Find where the given text appears and provide that cell's center as (X, Y) coordinate. 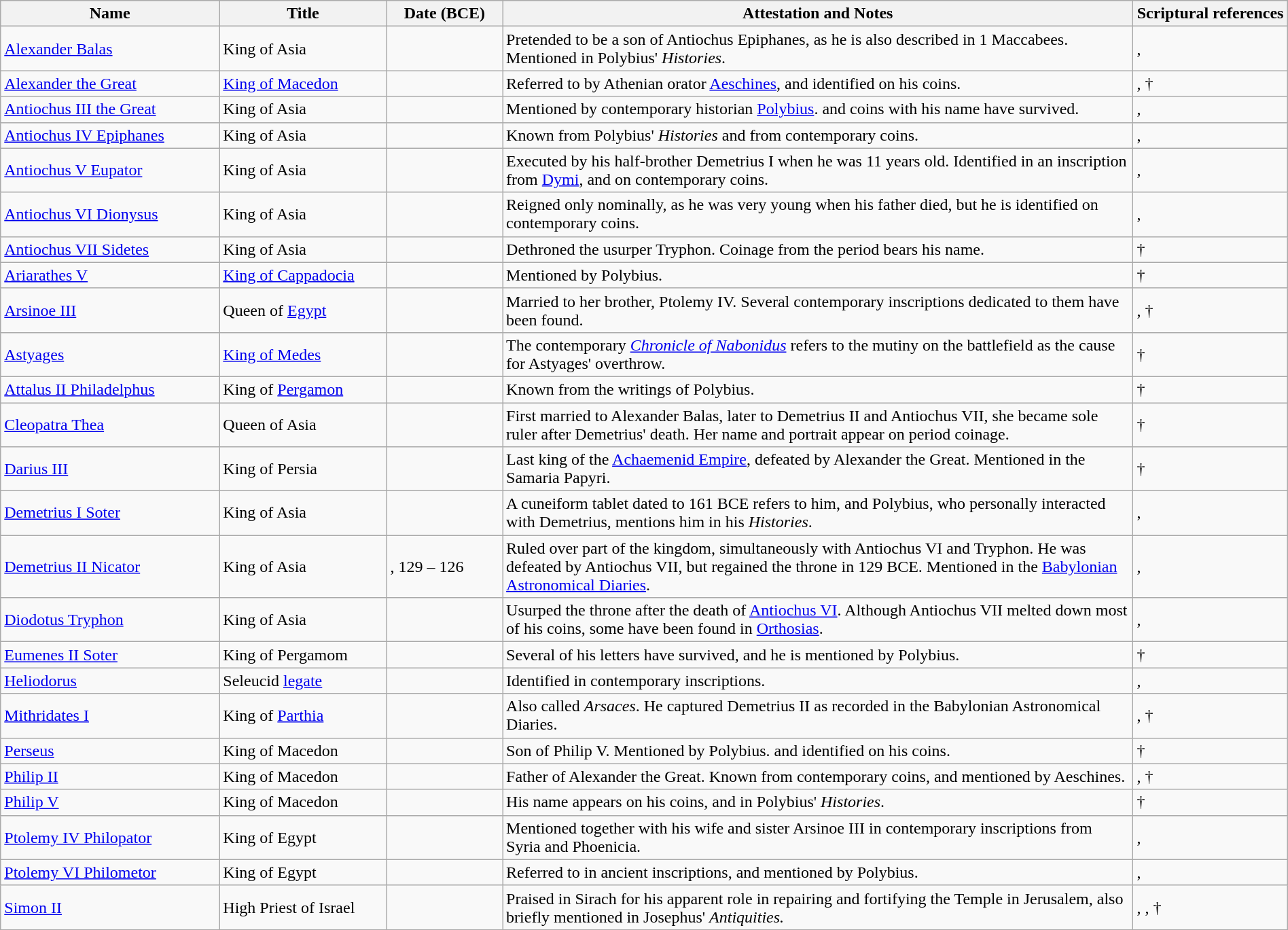
Pretended to be a son of Antiochus Epiphanes, as he is also described in 1 Maccabees. Mentioned in Polybius' Histories. (818, 49)
King of Parthia (303, 716)
Antiochus VI Dionysus (110, 215)
Referred to in ancient inscriptions, and mentioned by Polybius. (818, 872)
Antiochus IV Epiphanes (110, 135)
Ptolemy VI Philometor (110, 872)
Eumenes II Soter (110, 655)
Usurped the throne after the death of Antiochus VI. Although Antiochus VII melted down most of his coins, some have been found in Orthosias. (818, 620)
, 129 – 126 (444, 567)
Alexander Balas (110, 49)
Philip V (110, 802)
Mithridates I (110, 716)
Mentioned by Polybius. (818, 275)
Referred to by Athenian orator Aeschines, and identified on his coins. (818, 84)
Praised in Sirach for his apparent role in repairing and fortifying the Temple in Jerusalem, also briefly mentioned in Josephus' Antiquities. (818, 908)
Simon II (110, 908)
Seleucid legate (303, 681)
Name (110, 14)
Queen of Egypt (303, 310)
Reigned only nominally, as he was very young when his father died, but he is identified on contemporary coins. (818, 215)
Queen of Asia (303, 424)
Ariarathes V (110, 275)
Father of Alexander the Great. Known from contemporary coins, and mentioned by Aeschines. (818, 776)
King of Medes (303, 355)
Also called Arsaces. He captured Demetrius II as recorded in the Babylonian Astronomical Diaries. (818, 716)
King of Pergamom (303, 655)
Several of his letters have survived, and he is mentioned by Polybius. (818, 655)
Title (303, 14)
King of Pergamon (303, 389)
King of Cappadocia (303, 275)
Demetrius II Nicator (110, 567)
High Priest of Israel (303, 908)
Date (BCE) (444, 14)
Mentioned by contemporary historian Polybius. and coins with his name have survived. (818, 109)
Antiochus V Eupator (110, 170)
Alexander the Great (110, 84)
The contemporary Chronicle of Nabonidus refers to the mutiny on the battlefield as the cause for Astyages' overthrow. (818, 355)
Darius III (110, 469)
Attalus II Philadelphus (110, 389)
Antiochus III the Great (110, 109)
A cuneiform tablet dated to 161 BCE refers to him, and Polybius, who personally interacted with Demetrius, mentions him in his Histories. (818, 514)
Diodotus Tryphon (110, 620)
Demetrius I Soter (110, 514)
His name appears on his coins, and in Polybius' Histories. (818, 802)
Last king of the Achaemenid Empire, defeated by Alexander the Great. Mentioned in the Samaria Papyri. (818, 469)
Mentioned together with his wife and sister Arsinoe III in contemporary inscriptions from Syria and Phoenicia. (818, 837)
Scriptural references (1211, 14)
Married to her brother, Ptolemy IV. Several contemporary inscriptions dedicated to them have been found. (818, 310)
Identified in contemporary inscriptions. (818, 681)
Known from Polybius' Histories and from contemporary coins. (818, 135)
Executed by his half-brother Demetrius I when he was 11 years old. Identified in an inscription from Dymi, and on contemporary coins. (818, 170)
Attestation and Notes (818, 14)
Arsinoe III (110, 310)
Astyages (110, 355)
Ptolemy IV Philopator (110, 837)
King of Persia (303, 469)
Heliodorus (110, 681)
Cleopatra Thea (110, 424)
Perseus (110, 751)
Known from the writings of Polybius. (818, 389)
Dethroned the usurper Tryphon. Coinage from the period bears his name. (818, 249)
Philip II (110, 776)
, , † (1211, 908)
Antiochus VII Sidetes (110, 249)
Son of Philip V. Mentioned by Polybius. and identified on his coins. (818, 751)
